Identify which cell holds the provided text, then report its (x, y) central coordinate. 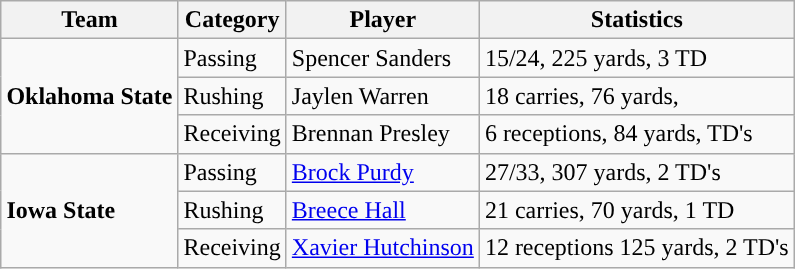
12 receptions 125 yards, 2 TD's (636, 248)
Brennan Presley (382, 134)
18 carries, 76 yards, (636, 96)
Breece Hall (382, 210)
Brock Purdy (382, 172)
21 carries, 70 yards, 1 TD (636, 210)
15/24, 225 yards, 3 TD (636, 58)
Oklahoma State (90, 96)
Spencer Sanders (382, 58)
6 receptions, 84 yards, TD's (636, 134)
Iowa State (90, 210)
Jaylen Warren (382, 96)
27/33, 307 yards, 2 TD's (636, 172)
Team (90, 20)
Category (232, 20)
Statistics (636, 20)
Player (382, 20)
Xavier Hutchinson (382, 248)
